Provide the [X, Y] coordinate of the cell's center where the given text is located.  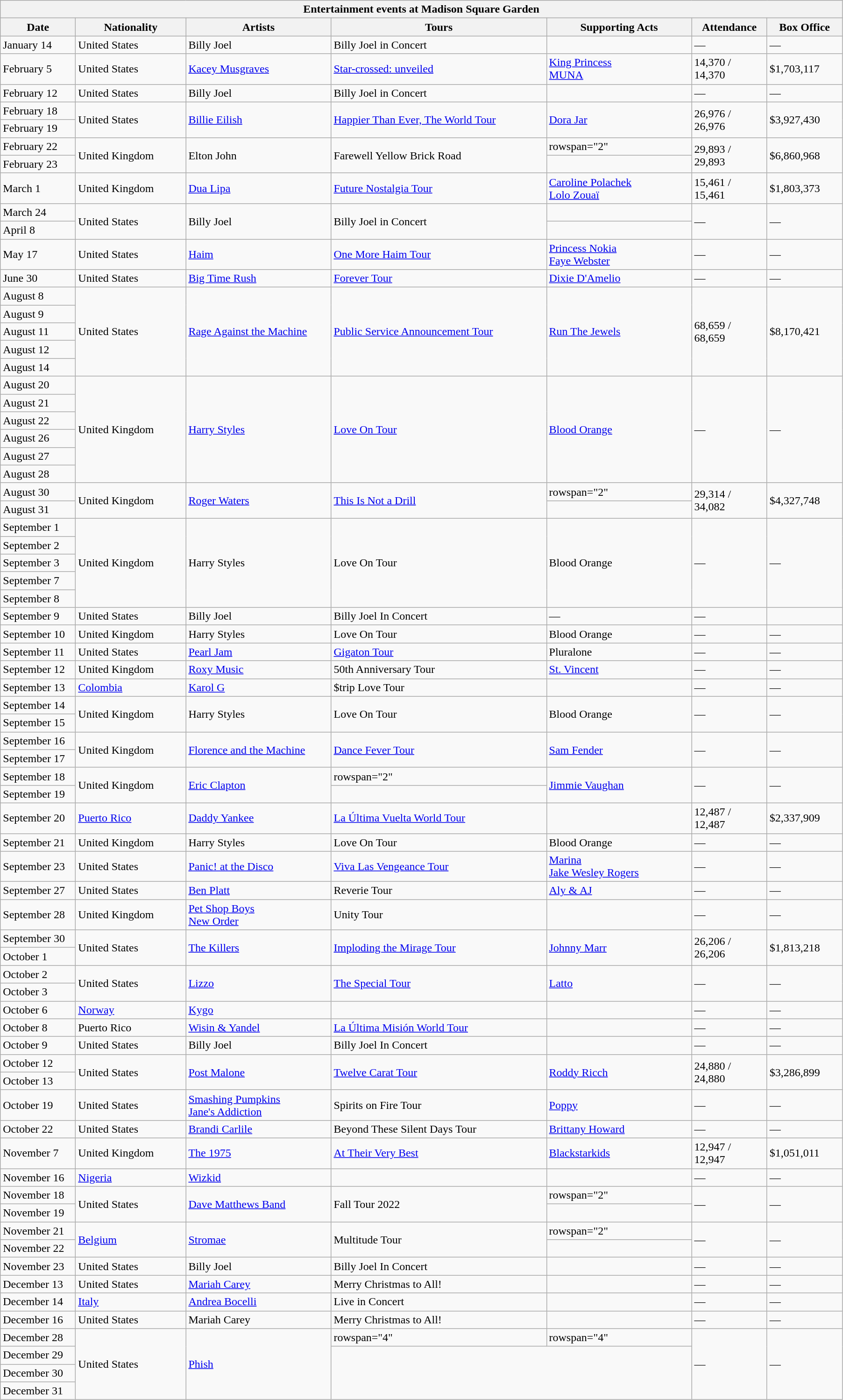
November 16 [38, 1177]
October 1 [38, 957]
Beyond These Silent Days Tour [439, 1129]
At Their Very Best [439, 1153]
August 8 [38, 296]
14,370 / 14,370 [730, 69]
September 11 [38, 652]
September 28 [38, 915]
12,487 / 12,487 [730, 818]
Spirits on Fire Tour [439, 1105]
December 28 [38, 1337]
$1,703,117 [804, 69]
Andrea Bocelli [259, 1302]
Star-crossed: unveiled [439, 69]
Daddy Yankee [259, 818]
Florence and the Machine [259, 750]
August 28 [38, 474]
La Última Misión World Tour [439, 1028]
Elton John [259, 155]
Caroline PolachekLolo Zouaï [619, 188]
La Última Vuelta World Tour [439, 818]
Kygo [259, 1010]
September 2 [38, 545]
29,314 / 34,082 [730, 500]
Aly & AJ [619, 891]
Wisin & Yandel [259, 1028]
November 18 [38, 1195]
Billie Eilish [259, 120]
April 8 [38, 230]
Brittany Howard [619, 1129]
November 7 [38, 1153]
November 23 [38, 1266]
Lizzo [259, 983]
Belgium [131, 1240]
October 19 [38, 1105]
September 17 [38, 758]
Multitude Tour [439, 1240]
Post Malone [259, 1072]
December 13 [38, 1284]
Supporting Acts [619, 27]
Phish [259, 1364]
$3,927,430 [804, 120]
September 1 [38, 527]
Reverie Tour [439, 891]
October 8 [38, 1028]
Johnny Marr [619, 948]
May 17 [38, 254]
Date [38, 27]
September 19 [38, 794]
September 3 [38, 563]
Italy [131, 1302]
September 7 [38, 581]
August 26 [38, 438]
August 9 [38, 314]
September 21 [38, 843]
29,893 / 29,893 [730, 155]
Attendance [730, 27]
Stromae [259, 1240]
Fall Tour 2022 [439, 1204]
50th Anniversary Tour [439, 670]
Norway [131, 1010]
October 13 [38, 1081]
Blackstarkids [619, 1153]
Kacey Musgraves [259, 69]
December 30 [38, 1373]
February 23 [38, 164]
September 18 [38, 776]
Dixie D'Amelio [619, 279]
Future Nostalgia Tour [439, 188]
Entertainment events at Madison Square Garden [421, 9]
The Special Tour [439, 983]
September 10 [38, 634]
Karol G [259, 687]
February 5 [38, 69]
Unity Tour [439, 915]
MarinaJake Wesley Rogers [619, 866]
The 1975 [259, 1153]
August 14 [38, 367]
Imploding the Mirage Tour [439, 948]
September 8 [38, 599]
June 30 [38, 279]
Smashing PumpkinsJane's Addiction [259, 1105]
Latto [619, 983]
August 21 [38, 403]
$2,337,909 [804, 818]
Wizkid [259, 1177]
Gigaton Tour [439, 652]
Brandi Carlile [259, 1129]
March 1 [38, 188]
One More Haim Tour [439, 254]
December 16 [38, 1320]
February 22 [38, 146]
12,947 / 12,947 [730, 1153]
August 20 [38, 385]
September 16 [38, 741]
September 15 [38, 723]
September 9 [38, 616]
December 14 [38, 1302]
Panic! at the Disco [259, 866]
September 20 [38, 818]
Ben Platt [259, 891]
October 22 [38, 1129]
September 13 [38, 687]
November 22 [38, 1249]
Viva Las Vengeance Tour [439, 866]
August 30 [38, 492]
$1,803,373 [804, 188]
Happier Than Ever, The World Tour [439, 120]
24,880 / 24,880 [730, 1072]
Eric Clapton [259, 785]
January 14 [38, 45]
Run The Jewels [619, 332]
February 12 [38, 93]
$1,813,218 [804, 948]
March 24 [38, 212]
Colombia [131, 687]
Tours [439, 27]
September 27 [38, 891]
Pet Shop BoysNew Order [259, 915]
Roxy Music [259, 670]
Twelve Carat Tour [439, 1072]
December 31 [38, 1391]
$8,170,421 [804, 332]
February 19 [38, 129]
Jimmie Vaughan [619, 785]
August 31 [38, 509]
Roddy Ricch [619, 1072]
Pearl Jam [259, 652]
Artists [259, 27]
The Killers [259, 948]
This Is Not a Drill [439, 500]
$6,860,968 [804, 155]
Dora Jar [619, 120]
August 12 [38, 350]
Princess NokiaFaye Webster [619, 254]
November 21 [38, 1231]
Roger Waters [259, 500]
Nigeria [131, 1177]
Pluralone [619, 652]
October 12 [38, 1063]
September 12 [38, 670]
Farewell Yellow Brick Road [439, 155]
26,976 / 26,976 [730, 120]
September 14 [38, 705]
$4,327,748 [804, 500]
October 3 [38, 992]
Box Office [804, 27]
February 18 [38, 111]
August 22 [38, 421]
68,659 / 68,659 [730, 332]
Live in Concert [439, 1302]
September 30 [38, 939]
October 9 [38, 1045]
Sam Fender [619, 750]
15,461 / 15,461 [730, 188]
September 23 [38, 866]
St. Vincent [619, 670]
October 6 [38, 1010]
$3,286,899 [804, 1072]
August 27 [38, 456]
Nationality [131, 27]
November 19 [38, 1213]
December 29 [38, 1355]
$trip Love Tour [439, 687]
Rage Against the Machine [259, 332]
Forever Tour [439, 279]
$1,051,011 [804, 1153]
Dance Fever Tour [439, 750]
August 11 [38, 332]
Big Time Rush [259, 279]
Poppy [619, 1105]
Dua Lipa [259, 188]
Public Service Announcement Tour [439, 332]
Dave Matthews Band [259, 1204]
King PrincessMUNA [619, 69]
Haim [259, 254]
26,206 / 26,206 [730, 948]
October 2 [38, 974]
